From the cell containing the given text, extract its center point as [X, Y] coordinate. 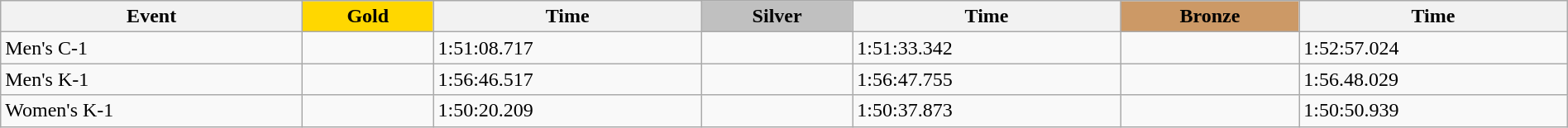
Bronze [1209, 17]
Men's C-1 [152, 48]
1:56.48.029 [1434, 79]
1:50:20.209 [567, 111]
1:51:33.342 [987, 48]
1:50:50.939 [1434, 111]
1:50:37.873 [987, 111]
Event [152, 17]
Silver [777, 17]
1:56:46.517 [567, 79]
1:51:08.717 [567, 48]
Women's K-1 [152, 111]
Men's K-1 [152, 79]
Gold [367, 17]
1:56:47.755 [987, 79]
1:52:57.024 [1434, 48]
